Detect which cell encompasses the target text, then output its [X, Y] center coordinate. 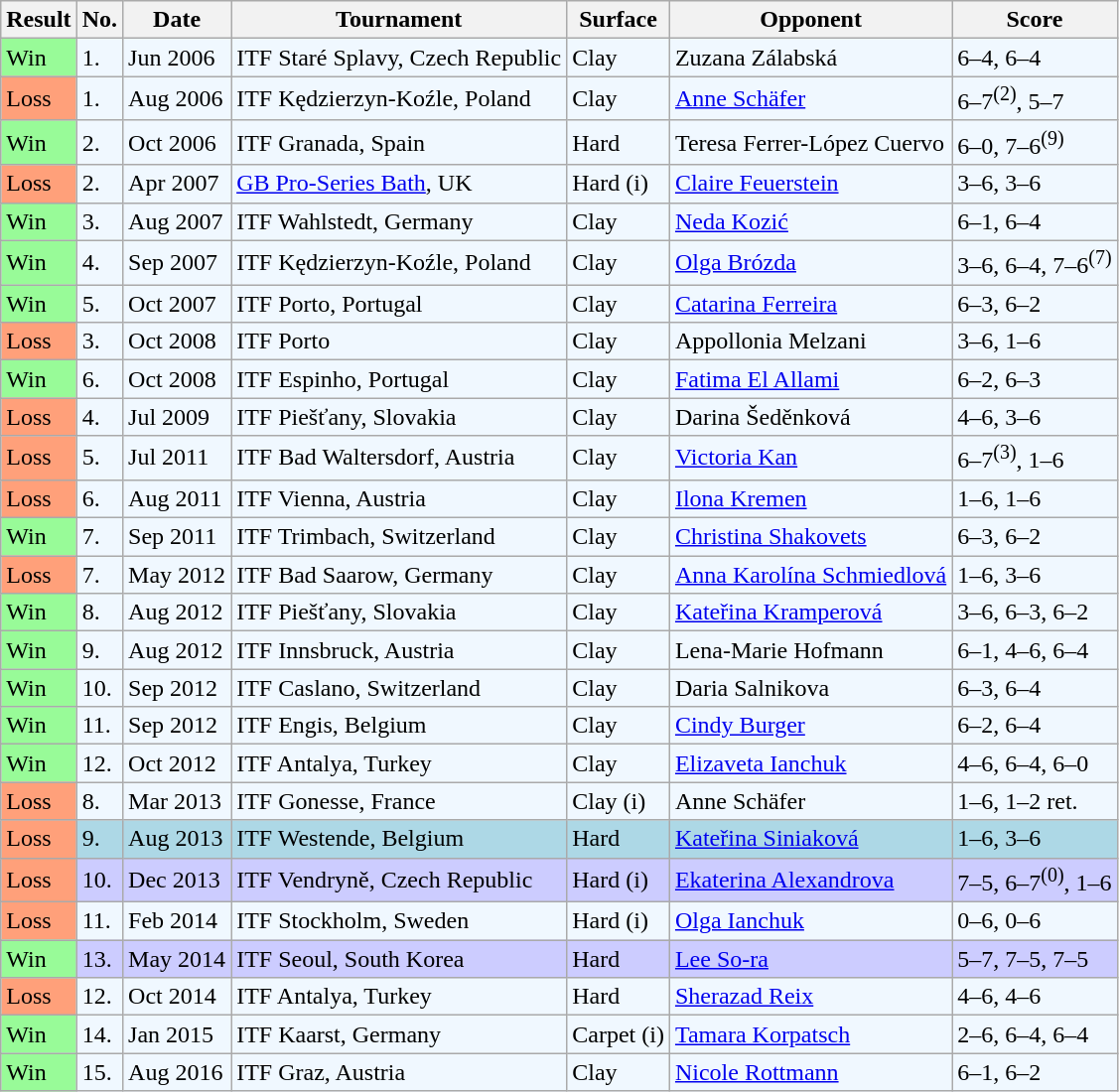
ITF Innsbruck, Austria [399, 650]
6–2, 6–4 [1035, 726]
Catarina Ferreira [810, 304]
ITF Vendryně, Czech Republic [399, 880]
Aug 2011 [177, 498]
Darina Šeděnková [810, 417]
ITF Graz, Austria [399, 1072]
Sep 2007 [177, 262]
Sep 2011 [177, 537]
Christina Shakovets [810, 537]
ITF Trimbach, Switzerland [399, 537]
Neda Kozić [810, 221]
6–3, 6–4 [1035, 688]
3–6, 6–4, 7–6(7) [1035, 262]
Lena-Marie Hofmann [810, 650]
May 2012 [177, 575]
ITF Granada, Spain [399, 143]
1–6, 1–2 ret. [1035, 801]
Olga Brózda [810, 262]
Kateřina Siniaková [810, 839]
13. [99, 959]
Elizaveta Ianchuk [810, 763]
ITF Staré Splavy, Czech Republic [399, 58]
4–6, 4–6 [1035, 997]
6–0, 7–6(9) [1035, 143]
6–1, 6–2 [1035, 1072]
3–6, 3–6 [1035, 184]
Kateřina Kramperová [810, 613]
Tamara Korpatsch [810, 1034]
Opponent [810, 20]
Clay (i) [619, 801]
ITF Westende, Belgium [399, 839]
Apr 2007 [177, 184]
Claire Feuerstein [810, 184]
Jan 2015 [177, 1034]
Surface [619, 20]
GB Pro-Series Bath, UK [399, 184]
3–6, 1–6 [1035, 341]
5–7, 7–5, 7–5 [1035, 959]
4–6, 6–4, 6–0 [1035, 763]
Ilona Kremen [810, 498]
Fatima El Allami [810, 379]
ITF Kaarst, Germany [399, 1034]
Feb 2014 [177, 921]
Oct 2007 [177, 304]
3–6, 6–3, 6–2 [1035, 613]
Appollonia Melzani [810, 341]
Anna Karolína Schmiedlová [810, 575]
ITF Espinho, Portugal [399, 379]
Oct 2006 [177, 143]
Oct 2014 [177, 997]
Result [39, 20]
2–6, 6–4, 6–4 [1035, 1034]
Daria Salnikova [810, 688]
No. [99, 20]
ITF Porto, Portugal [399, 304]
7–5, 6–7(0), 1–6 [1035, 880]
ITF Seoul, South Korea [399, 959]
Nicole Rottmann [810, 1072]
6–1, 4–6, 6–4 [1035, 650]
Aug 2016 [177, 1072]
Oct 2012 [177, 763]
Lee So-ra [810, 959]
Carpet (i) [619, 1034]
ITF Vienna, Austria [399, 498]
Mar 2013 [177, 801]
Olga Ianchuk [810, 921]
Dec 2013 [177, 880]
Sherazad Reix [810, 997]
6–4, 6–4 [1035, 58]
May 2014 [177, 959]
Ekaterina Alexandrova [810, 880]
Jul 2009 [177, 417]
Zuzana Zálabská [810, 58]
ITF Bad Waltersdorf, Austria [399, 459]
ITF Bad Saarow, Germany [399, 575]
Score [1035, 20]
Aug 2007 [177, 221]
ITF Porto [399, 341]
ITF Caslano, Switzerland [399, 688]
14. [99, 1034]
1–6, 1–6 [1035, 498]
ITF Engis, Belgium [399, 726]
6–7(2), 5–7 [1035, 99]
Jul 2011 [177, 459]
Tournament [399, 20]
ITF Wahlstedt, Germany [399, 221]
Aug 2006 [177, 99]
15. [99, 1072]
ITF Gonesse, France [399, 801]
6–2, 6–3 [1035, 379]
0–6, 0–6 [1035, 921]
Cindy Burger [810, 726]
Jun 2006 [177, 58]
6–7(3), 1–6 [1035, 459]
Date [177, 20]
Victoria Kan [810, 459]
ITF Stockholm, Sweden [399, 921]
6–1, 6–4 [1035, 221]
Aug 2013 [177, 839]
4–6, 3–6 [1035, 417]
Teresa Ferrer-López Cuervo [810, 143]
